Return the (X, Y) coordinate for the center point of the cell that contains the specified text.  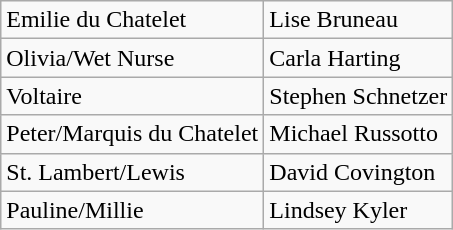
David Covington (358, 172)
Stephen Schnetzer (358, 96)
Olivia/Wet Nurse (132, 58)
Lindsey Kyler (358, 210)
Pauline/Millie (132, 210)
Lise Bruneau (358, 20)
Peter/Marquis du Chatelet (132, 134)
St. Lambert/Lewis (132, 172)
Carla Harting (358, 58)
Voltaire (132, 96)
Emilie du Chatelet (132, 20)
Michael Russotto (358, 134)
